Locate the cell with the specified text and output its [x, y] center coordinate. 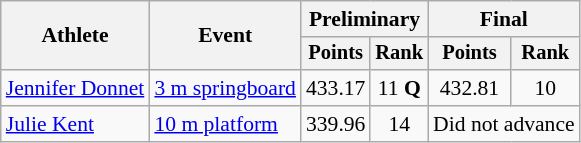
Final [504, 19]
10 m platform [225, 124]
10 [546, 88]
Preliminary [364, 19]
Julie Kent [76, 124]
Jennifer Donnet [76, 88]
Did not advance [504, 124]
14 [399, 124]
Athlete [76, 36]
339.96 [336, 124]
Event [225, 36]
433.17 [336, 88]
3 m springboard [225, 88]
11 Q [399, 88]
432.81 [470, 88]
